Find where the given text appears and provide that cell's center as [x, y] coordinate. 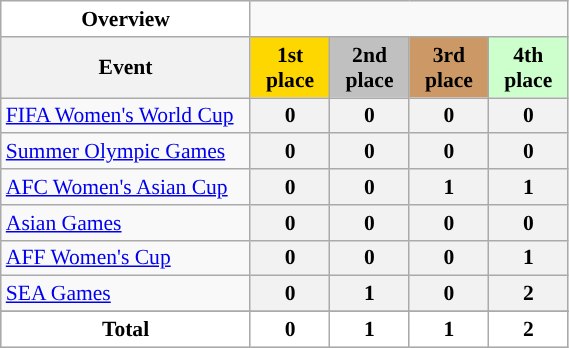
3rd place [448, 68]
1st place [290, 68]
AFF Women's Cup [126, 258]
SEA Games [126, 294]
Asian Games [126, 223]
AFC Women's Asian Cup [126, 187]
Overview [126, 19]
Event [126, 68]
FIFA Women's World Cup [126, 116]
Summer Olympic Games [126, 152]
Total [126, 330]
4th place [528, 68]
2nd place [370, 68]
